Extract the [x, y] coordinate from the center of the cell holding the provided text.  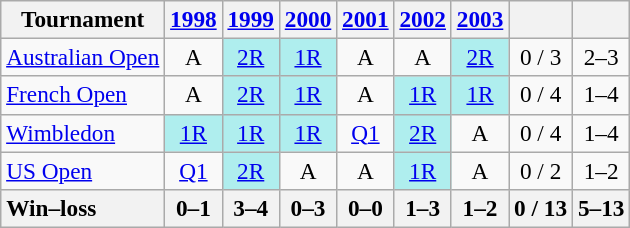
0–1 [194, 208]
0 / 2 [541, 170]
0 / 3 [541, 57]
2002 [422, 19]
Australian Open [83, 57]
1–3 [422, 208]
0–3 [308, 208]
3–4 [250, 208]
1998 [194, 19]
2–3 [600, 57]
0 / 13 [541, 208]
2003 [480, 19]
Tournament [83, 19]
Wimbledon [83, 133]
2001 [366, 19]
2000 [308, 19]
5–13 [600, 208]
1999 [250, 19]
US Open [83, 170]
Win–loss [83, 208]
French Open [83, 95]
0–0 [366, 208]
